Identify which cell holds the provided text, then report its [x, y] central coordinate. 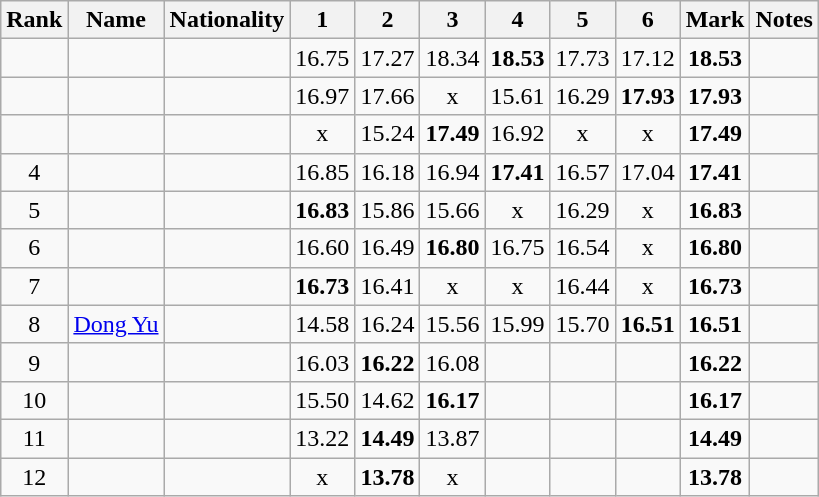
16.85 [322, 172]
15.99 [518, 324]
15.50 [322, 400]
16.60 [322, 248]
7 [34, 286]
16.94 [452, 172]
10 [34, 400]
Mark [715, 20]
16.44 [582, 286]
16.92 [518, 134]
3 [452, 20]
17.66 [388, 96]
16.57 [582, 172]
16.97 [322, 96]
16.49 [388, 248]
15.86 [388, 210]
2 [388, 20]
Dong Yu [116, 324]
17.04 [648, 172]
15.66 [452, 210]
16.18 [388, 172]
17.73 [582, 58]
13.22 [322, 438]
12 [34, 477]
18.34 [452, 58]
Nationality [227, 20]
Rank [34, 20]
17.27 [388, 58]
15.70 [582, 324]
1 [322, 20]
13.87 [452, 438]
14.62 [388, 400]
11 [34, 438]
16.08 [452, 362]
Notes [784, 20]
14.58 [322, 324]
16.54 [582, 248]
8 [34, 324]
16.03 [322, 362]
15.24 [388, 134]
Name [116, 20]
16.41 [388, 286]
15.61 [518, 96]
9 [34, 362]
17.12 [648, 58]
15.56 [452, 324]
16.24 [388, 324]
